Extract the (X, Y) coordinate from the center of the cell holding the provided text.  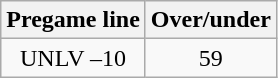
59 (210, 58)
Pregame line (74, 20)
UNLV –10 (74, 58)
Over/under (210, 20)
